Return (x, y) of the center of cell containing provided text 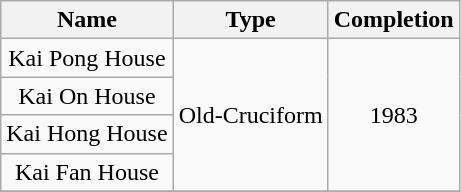
1983 (394, 115)
Kai Hong House (87, 134)
Kai Fan House (87, 172)
Name (87, 20)
Kai Pong House (87, 58)
Type (250, 20)
Kai On House (87, 96)
Old-Cruciform (250, 115)
Completion (394, 20)
